Identify which cell holds the provided text, then report its (X, Y) central coordinate. 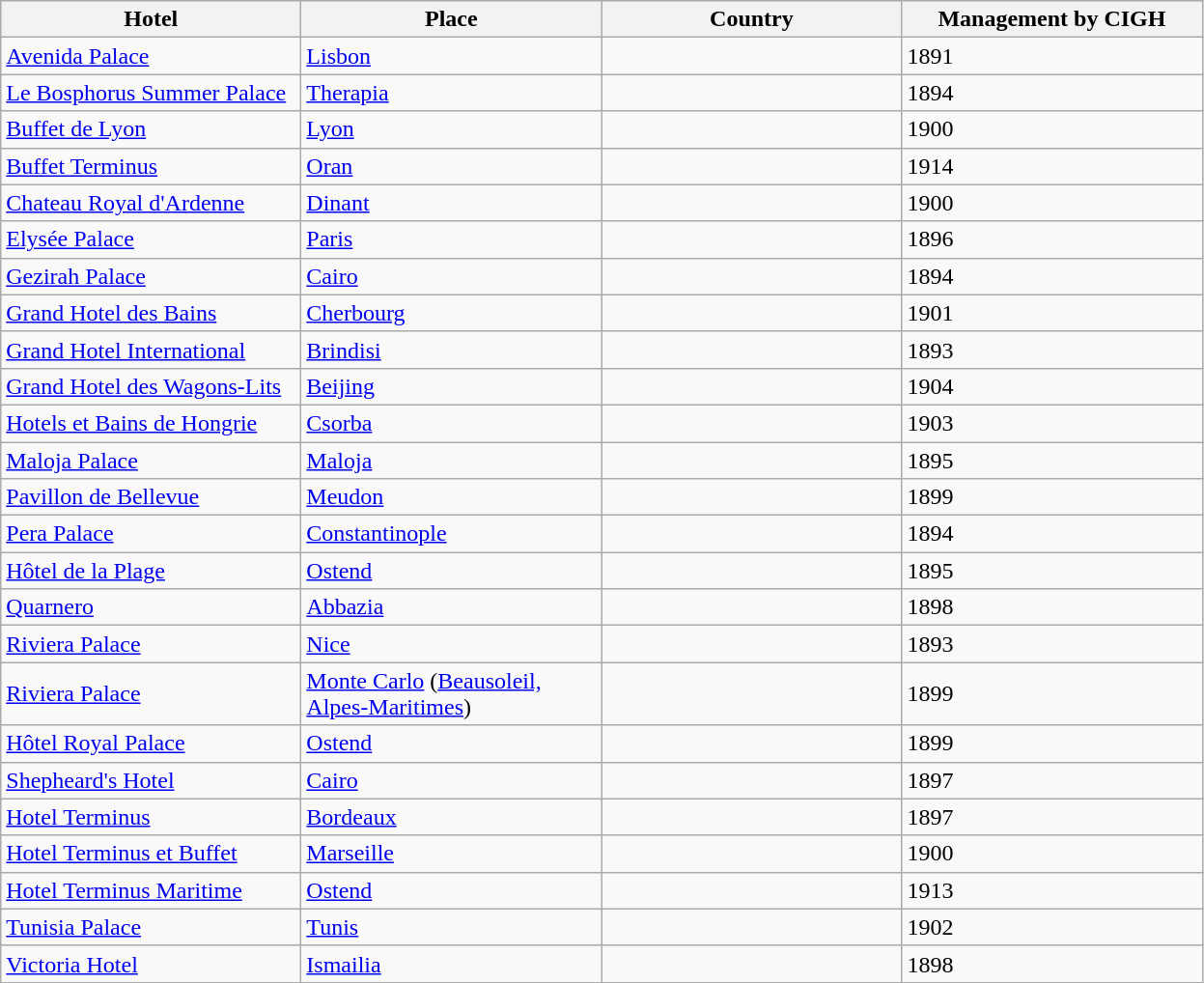
Pera Palace (151, 534)
Maloja (452, 461)
1913 (1052, 890)
Dinant (452, 203)
Therapia (452, 93)
Country (751, 19)
1902 (1052, 927)
Lyon (452, 129)
1891 (1052, 56)
Abbazia (452, 607)
Pavillon de Bellevue (151, 497)
Gezirah Palace (151, 276)
Beijing (452, 386)
Hôtel de la Plage (151, 571)
Marseille (452, 854)
Oran (452, 166)
Avenida Palace (151, 56)
Nice (452, 644)
Cherbourg (452, 313)
Chateau Royal d'Ardenne (151, 203)
Lisbon (452, 56)
Paris (452, 239)
Quarnero (151, 607)
Csorba (452, 423)
1904 (1052, 386)
Hotel (151, 19)
Hotel Terminus (151, 817)
1914 (1052, 166)
Bordeaux (452, 817)
1903 (1052, 423)
Place (452, 19)
Grand Hotel International (151, 350)
Victoria Hotel (151, 964)
Management by CIGH (1052, 19)
Meudon (452, 497)
Grand Hotel des Wagons-Lits (151, 386)
Hotels et Bains de Hongrie (151, 423)
Hôtel Royal Palace (151, 744)
Monte Carlo (Beausoleil, Alpes-Maritimes) (452, 693)
Constantinople (452, 534)
1901 (1052, 313)
Ismailia (452, 964)
Shepheard's Hotel (151, 780)
Buffet Terminus (151, 166)
Grand Hotel des Bains (151, 313)
Tunis (452, 927)
Le Bosphorus Summer Palace (151, 93)
Hotel Terminus Maritime (151, 890)
Maloja Palace (151, 461)
Buffet de Lyon (151, 129)
Elysée Palace (151, 239)
Hotel Terminus et Buffet (151, 854)
Brindisi (452, 350)
1896 (1052, 239)
Tunisia Palace (151, 927)
